Identify which cell holds the provided text, then report its [X, Y] central coordinate. 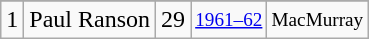
Paul Ranson [90, 20]
1 [12, 20]
29 [174, 20]
1961–62 [229, 20]
MacMurray [318, 20]
